Return (X, Y) of the center of cell containing provided text 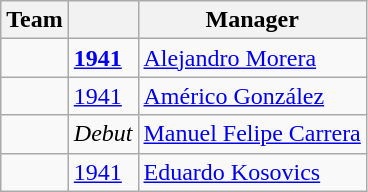
Alejandro Morera (252, 58)
Team (35, 20)
Manager (252, 20)
Américo González (252, 96)
Debut (103, 134)
Eduardo Kosovics (252, 172)
Manuel Felipe Carrera (252, 134)
